Find where the given text appears and provide that cell's center as (x, y) coordinate. 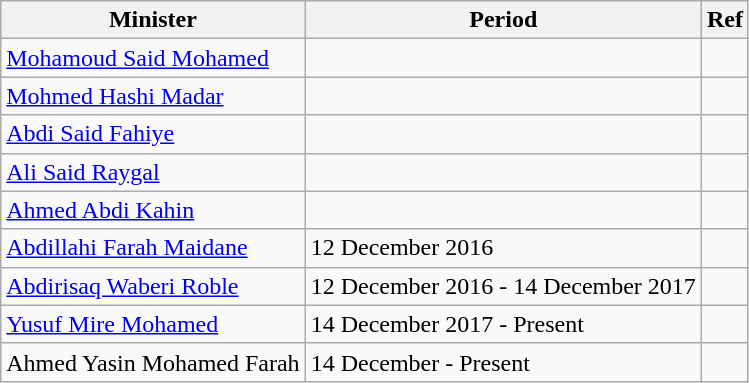
Ahmed Yasin Mohamed Farah (153, 362)
Abdirisaq Waberi Roble (153, 286)
12 December 2016 (503, 248)
Ahmed Abdi Kahin (153, 210)
Minister (153, 20)
Period (503, 20)
Yusuf Mire Mohamed (153, 324)
Abdi Said Fahiye (153, 134)
Ali Said Raygal (153, 172)
12 December 2016 - 14 December 2017 (503, 286)
Ref (724, 20)
14 December - Present (503, 362)
14 December 2017 - Present (503, 324)
Abdillahi Farah Maidane (153, 248)
Mohmed Hashi Madar (153, 96)
Mohamoud Said Mohamed (153, 58)
